Find where the given text appears and provide that cell's center as [X, Y] coordinate. 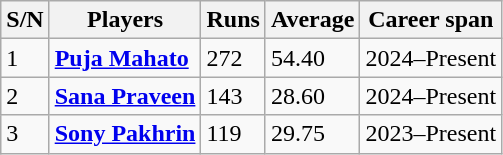
Sony Pakhrin [125, 134]
1 [25, 58]
Puja Mahato [125, 58]
54.40 [312, 58]
Players [125, 20]
Runs [233, 20]
Average [312, 20]
Career span [431, 20]
28.60 [312, 96]
2 [25, 96]
119 [233, 134]
143 [233, 96]
29.75 [312, 134]
2023–Present [431, 134]
272 [233, 58]
S/N [25, 20]
Sana Praveen [125, 96]
3 [25, 134]
